Scan for the cell matching the given text and deliver its [x, y] coordinate at center. 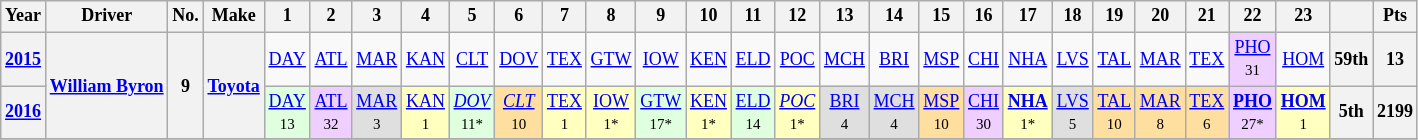
GTW17* [661, 113]
GTW [611, 59]
ATL32 [331, 113]
MCH [845, 59]
PHO31 [1253, 59]
NHA1* [1028, 113]
22 [1253, 16]
IOW1* [611, 113]
2016 [24, 113]
IOW [661, 59]
MSP10 [942, 113]
ELD [753, 59]
CHI30 [984, 113]
POC1* [798, 113]
2015 [24, 59]
23 [1303, 16]
MCH4 [894, 113]
HOM [1303, 59]
14 [894, 16]
MSP [942, 59]
TEX1 [565, 113]
NHA [1028, 59]
6 [519, 16]
Make [234, 16]
William Byron [106, 86]
ELD14 [753, 113]
16 [984, 16]
LVS [1072, 59]
Driver [106, 16]
7 [565, 16]
15 [942, 16]
17 [1028, 16]
POC [798, 59]
Year [24, 16]
DAY13 [287, 113]
ATL [331, 59]
2199 [1396, 113]
No. [186, 16]
MAR8 [1160, 113]
BRI4 [845, 113]
19 [1114, 16]
TAL [1114, 59]
1 [287, 16]
PHO27* [1253, 113]
3 [377, 16]
Toyota [234, 86]
5 [472, 16]
21 [1207, 16]
Pts [1396, 16]
BRI [894, 59]
CLT [472, 59]
20 [1160, 16]
MAR3 [377, 113]
KAN1 [426, 113]
8 [611, 16]
TAL10 [1114, 113]
CHI [984, 59]
5th [1352, 113]
DOV11* [472, 113]
10 [709, 16]
59th [1352, 59]
LVS5 [1072, 113]
KEN [709, 59]
HOM1 [1303, 113]
12 [798, 16]
4 [426, 16]
KEN1* [709, 113]
TEX6 [1207, 113]
18 [1072, 16]
CLT10 [519, 113]
2 [331, 16]
KAN [426, 59]
11 [753, 16]
DAY [287, 59]
DOV [519, 59]
